Determine the (X, Y) coordinate at the center of the cell enclosing the given text.  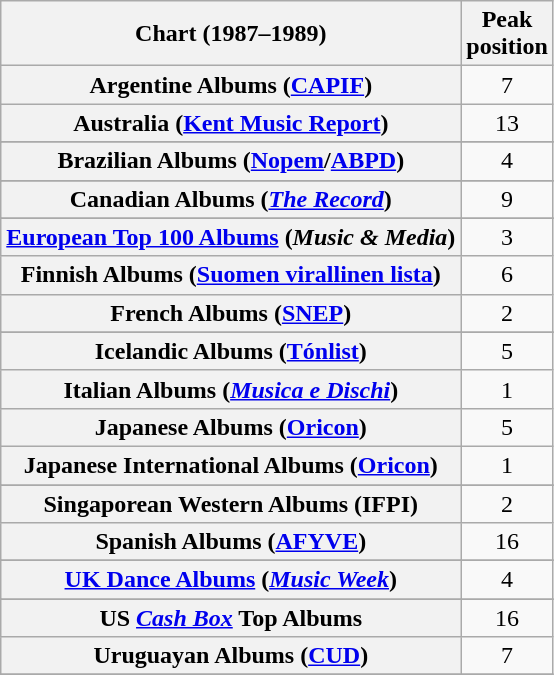
Finnish Albums (Suomen virallinen lista) (231, 275)
Japanese Albums (Oricon) (231, 427)
Singaporean Western Albums (IFPI) (231, 503)
Canadian Albums (The Record) (231, 199)
Argentine Albums (CAPIF) (231, 85)
Peakposition (507, 34)
6 (507, 275)
Brazilian Albums (Nopem/ABPD) (231, 161)
Japanese International Albums (Oricon) (231, 465)
Australia (Kent Music Report) (231, 123)
Chart (1987–1989) (231, 34)
3 (507, 237)
Icelandic Albums (Tónlist) (231, 351)
French Albums (SNEP) (231, 313)
European Top 100 Albums (Music & Media) (231, 237)
Spanish Albums (AFYVE) (231, 542)
US Cash Box Top Albums (231, 618)
13 (507, 123)
9 (507, 199)
Uruguayan Albums (CUD) (231, 656)
UK Dance Albums (Music Week) (231, 580)
Italian Albums (Musica e Dischi) (231, 389)
